Search for the cell housing the specified text and yield its (x, y) center coordinate. 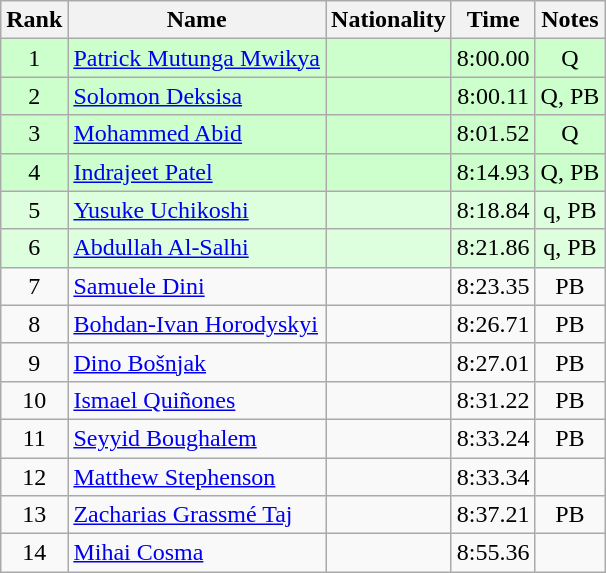
5 (34, 210)
9 (34, 362)
Nationality (389, 20)
Zacharias Grassmé Taj (197, 515)
4 (34, 172)
8 (34, 324)
Mihai Cosma (197, 553)
8:18.84 (493, 210)
1 (34, 58)
2 (34, 96)
13 (34, 515)
6 (34, 248)
8:27.01 (493, 362)
8:31.22 (493, 400)
8:26.71 (493, 324)
8:33.34 (493, 477)
Notes (570, 20)
Bohdan-Ivan Horodyskyi (197, 324)
Samuele Dini (197, 286)
Rank (34, 20)
8:00.11 (493, 96)
Seyyid Boughalem (197, 438)
8:23.35 (493, 286)
8:21.86 (493, 248)
3 (34, 134)
7 (34, 286)
Dino Bošnjak (197, 362)
Abdullah Al-Salhi (197, 248)
Yusuke Uchikoshi (197, 210)
8:55.36 (493, 553)
8:33.24 (493, 438)
12 (34, 477)
Solomon Deksisa (197, 96)
Name (197, 20)
14 (34, 553)
8:00.00 (493, 58)
10 (34, 400)
Matthew Stephenson (197, 477)
Patrick Mutunga Mwikya (197, 58)
Ismael Quiñones (197, 400)
Indrajeet Patel (197, 172)
8:01.52 (493, 134)
Time (493, 20)
Mohammed Abid (197, 134)
8:14.93 (493, 172)
8:37.21 (493, 515)
11 (34, 438)
